Capture the cell that displays the provided text and extract its [x, y] central coordinate. 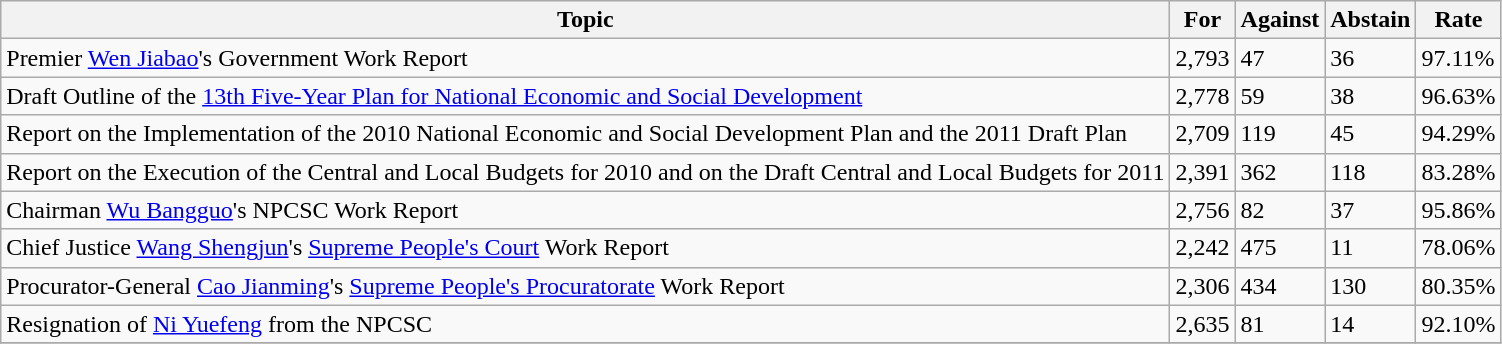
82 [1280, 210]
Report on the Execution of the Central and Local Budgets for 2010 and on the Draft Central and Local Budgets for 2011 [586, 172]
2,709 [1202, 134]
Resignation of Ni Yuefeng from the NPCSC [586, 324]
475 [1280, 248]
36 [1370, 58]
Draft Outline of the 13th Five-Year Plan for National Economic and Social Development [586, 96]
Chief Justice Wang Shengjun's Supreme People's Court Work Report [586, 248]
92.10% [1458, 324]
2,756 [1202, 210]
Premier Wen Jiabao's Government Work Report [586, 58]
2,391 [1202, 172]
119 [1280, 134]
130 [1370, 286]
For [1202, 20]
Topic [586, 20]
2,242 [1202, 248]
434 [1280, 286]
Chairman Wu Bangguo's NPCSC Work Report [586, 210]
362 [1280, 172]
118 [1370, 172]
81 [1280, 324]
78.06% [1458, 248]
95.86% [1458, 210]
59 [1280, 96]
37 [1370, 210]
2,778 [1202, 96]
Rate [1458, 20]
2,306 [1202, 286]
Abstain [1370, 20]
45 [1370, 134]
Against [1280, 20]
94.29% [1458, 134]
80.35% [1458, 286]
Procurator-General Cao Jianming's Supreme People's Procuratorate Work Report [586, 286]
Report on the Implementation of the 2010 National Economic and Social Development Plan and the 2011 Draft Plan [586, 134]
2,635 [1202, 324]
83.28% [1458, 172]
2,793 [1202, 58]
14 [1370, 324]
97.11% [1458, 58]
96.63% [1458, 96]
47 [1280, 58]
11 [1370, 248]
38 [1370, 96]
